Return (x, y) of the center of cell containing provided text 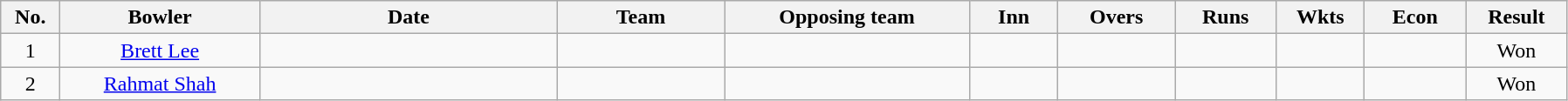
Overs (1117, 17)
Team (641, 17)
Result (1516, 17)
Runs (1226, 17)
2 (31, 84)
Econ (1415, 17)
No. (31, 17)
Inn (1014, 17)
Rahmat Shah (161, 84)
Wkts (1320, 17)
Bowler (161, 17)
Brett Lee (161, 50)
Opposing team (847, 17)
1 (31, 50)
Date (409, 17)
